Extract the [X, Y] coordinate from the center of the cell holding the provided text.  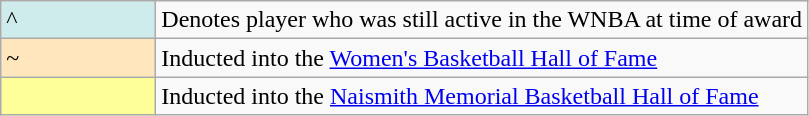
Inducted into the Naismith Memorial Basketball Hall of Fame [482, 96]
~ [78, 58]
Inducted into the Women's Basketball Hall of Fame [482, 58]
^ [78, 20]
Denotes player who was still active in the WNBA at time of award [482, 20]
